Determine the [x, y] coordinate at the center of the cell enclosing the given text.  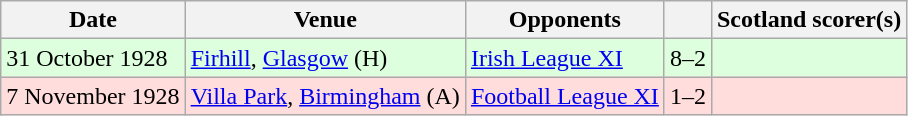
Villa Park, Birmingham (A) [325, 96]
1–2 [688, 96]
Scotland scorer(s) [808, 20]
Opponents [564, 20]
Date [93, 20]
Firhill, Glasgow (H) [325, 58]
Venue [325, 20]
Football League XI [564, 96]
Irish League XI [564, 58]
31 October 1928 [93, 58]
7 November 1928 [93, 96]
8–2 [688, 58]
